Detect which cell encompasses the target text, then output its [X, Y] center coordinate. 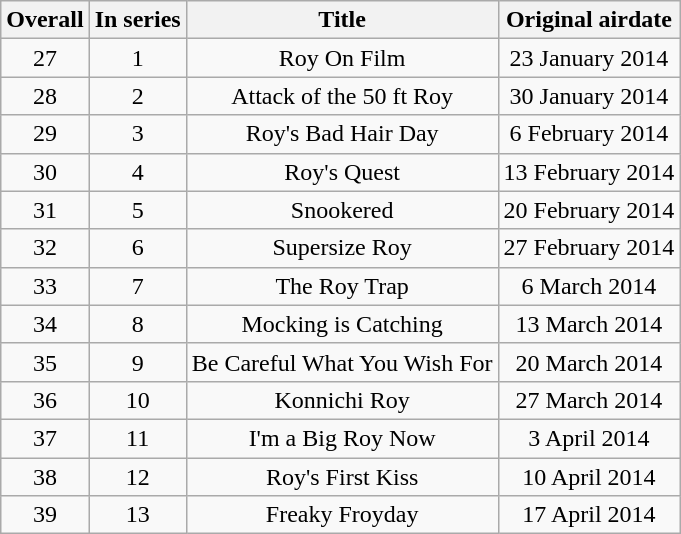
5 [138, 210]
13 February 2014 [589, 172]
9 [138, 362]
27 February 2014 [589, 248]
Freaky Froyday [342, 515]
Roy's Quest [342, 172]
3 [138, 134]
13 March 2014 [589, 324]
35 [45, 362]
23 January 2014 [589, 58]
31 [45, 210]
7 [138, 286]
12 [138, 477]
34 [45, 324]
Attack of the 50 ft Roy [342, 96]
20 March 2014 [589, 362]
39 [45, 515]
Overall [45, 20]
Supersize Roy [342, 248]
32 [45, 248]
Mocking is Catching [342, 324]
3 April 2014 [589, 438]
13 [138, 515]
I'm a Big Roy Now [342, 438]
29 [45, 134]
37 [45, 438]
Roy On Film [342, 58]
Title [342, 20]
27 [45, 58]
33 [45, 286]
11 [138, 438]
6 [138, 248]
Konnichi Roy [342, 400]
Roy's Bad Hair Day [342, 134]
2 [138, 96]
Be Careful What You Wish For [342, 362]
In series [138, 20]
17 April 2014 [589, 515]
10 [138, 400]
Original airdate [589, 20]
Snookered [342, 210]
38 [45, 477]
6 February 2014 [589, 134]
36 [45, 400]
1 [138, 58]
30 January 2014 [589, 96]
20 February 2014 [589, 210]
10 April 2014 [589, 477]
8 [138, 324]
The Roy Trap [342, 286]
6 March 2014 [589, 286]
30 [45, 172]
27 March 2014 [589, 400]
4 [138, 172]
28 [45, 96]
Roy's First Kiss [342, 477]
